Extract the (x, y) coordinate from the center of the cell holding the provided text.  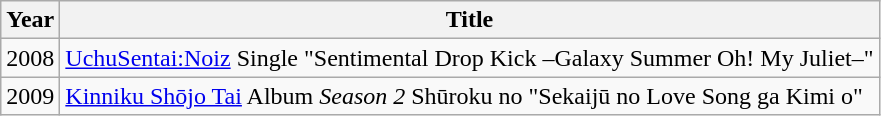
Title (470, 20)
Year (30, 20)
UchuSentai:Noiz Single "Sentimental Drop Kick –Galaxy Summer Oh! My Juliet–" (470, 58)
2008 (30, 58)
2009 (30, 96)
Kinniku Shōjo Tai Album Season 2 Shūroku no "Sekaijū no Love Song ga Kimi o" (470, 96)
